Output the [x, y] coordinate of the center of the cell containing the given text.  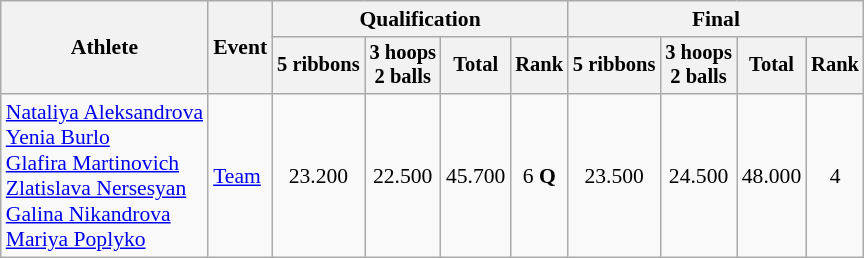
Athlete [104, 48]
Qualification [420, 19]
23.200 [318, 176]
22.500 [403, 176]
24.500 [698, 176]
23.500 [614, 176]
Event [240, 48]
6 Q [539, 176]
Nataliya AleksandrovaYenia BurloGlafira MartinovichZlatislava NersesyanGalina NikandrovaMariya Poplyko [104, 176]
Team [240, 176]
48.000 [772, 176]
45.700 [476, 176]
4 [835, 176]
Final [716, 19]
